Search for the cell housing the specified text and yield its [X, Y] center coordinate. 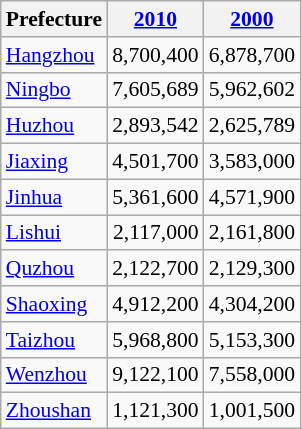
5,361,600 [155, 197]
2,122,700 [155, 269]
2010 [155, 19]
7,605,689 [155, 90]
Zhoushan [54, 411]
Jinhua [54, 197]
4,501,700 [155, 162]
4,571,900 [252, 197]
Hangzhou [54, 55]
Lishui [54, 233]
6,878,700 [252, 55]
1,121,300 [155, 411]
2,625,789 [252, 126]
Ningbo [54, 90]
2000 [252, 19]
5,968,800 [155, 340]
4,912,200 [155, 304]
Wenzhou [54, 375]
4,304,200 [252, 304]
Taizhou [54, 340]
7,558,000 [252, 375]
Huzhou [54, 126]
2,161,800 [252, 233]
5,962,602 [252, 90]
Shaoxing [54, 304]
9,122,100 [155, 375]
Prefecture [54, 19]
8,700,400 [155, 55]
5,153,300 [252, 340]
1,001,500 [252, 411]
2,117,000 [155, 233]
2,893,542 [155, 126]
Quzhou [54, 269]
3,583,000 [252, 162]
Jiaxing [54, 162]
2,129,300 [252, 269]
